Scan for the cell matching the given text and deliver its (x, y) coordinate at center. 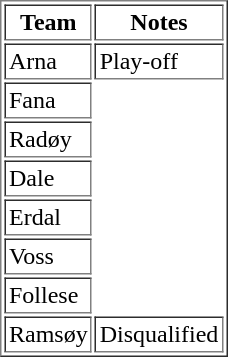
Follese (48, 296)
Fana (48, 100)
Voss (48, 256)
Team (48, 22)
Play-off (159, 62)
Disqualified (159, 334)
Ramsøy (48, 334)
Notes (159, 22)
Erdal (48, 218)
Radøy (48, 140)
Dale (48, 178)
Arna (48, 62)
